Capture the cell that displays the provided text and extract its [x, y] central coordinate. 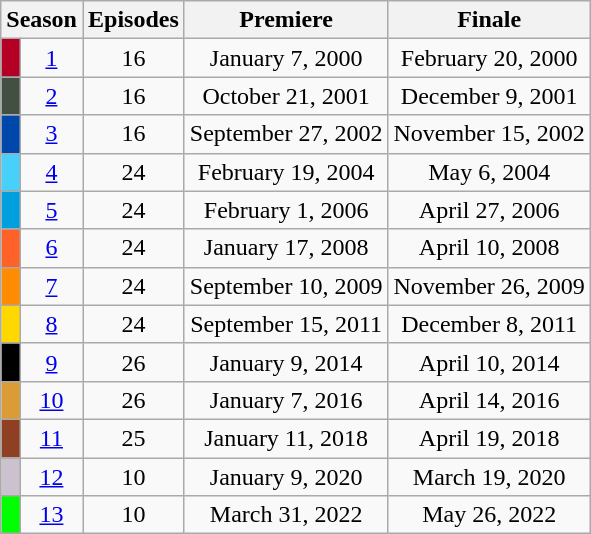
11 [51, 438]
January 17, 2008 [286, 248]
January 7, 2000 [286, 58]
December 9, 2001 [489, 96]
9 [51, 362]
1 [51, 58]
12 [51, 477]
May 26, 2022 [489, 515]
April 27, 2006 [489, 210]
April 10, 2014 [489, 362]
5 [51, 210]
8 [51, 324]
4 [51, 172]
6 [51, 248]
25 [133, 438]
Premiere [286, 20]
February 1, 2006 [286, 210]
March 19, 2020 [489, 477]
Episodes [133, 20]
January 9, 2020 [286, 477]
13 [51, 515]
November 15, 2002 [489, 134]
January 9, 2014 [286, 362]
Season [42, 20]
3 [51, 134]
November 26, 2009 [489, 286]
May 6, 2004 [489, 172]
7 [51, 286]
January 7, 2016 [286, 400]
September 10, 2009 [286, 286]
2 [51, 96]
Finale [489, 20]
January 11, 2018 [286, 438]
March 31, 2022 [286, 515]
September 27, 2002 [286, 134]
December 8, 2011 [489, 324]
October 21, 2001 [286, 96]
September 15, 2011 [286, 324]
April 14, 2016 [489, 400]
April 19, 2018 [489, 438]
April 10, 2008 [489, 248]
February 19, 2004 [286, 172]
February 20, 2000 [489, 58]
